Identify which cell holds the provided text, then report its (X, Y) central coordinate. 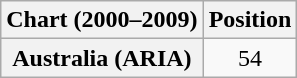
Position (250, 20)
Chart (2000–2009) (102, 20)
Australia (ARIA) (102, 58)
54 (250, 58)
